From the cell containing the given text, extract its center point as (x, y) coordinate. 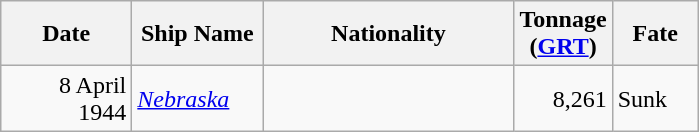
Ship Name (198, 34)
Nationality (388, 34)
Nebraska (198, 98)
8,261 (563, 98)
Fate (655, 34)
Tonnage (GRT) (563, 34)
Sunk (655, 98)
8 April 1944 (66, 98)
Date (66, 34)
